From the cell containing the given text, extract its center point as (X, Y) coordinate. 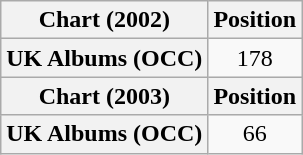
178 (255, 58)
66 (255, 134)
Chart (2002) (104, 20)
Chart (2003) (104, 96)
